For the text-containing cell, return its midpoint in (x, y) coordinate format. 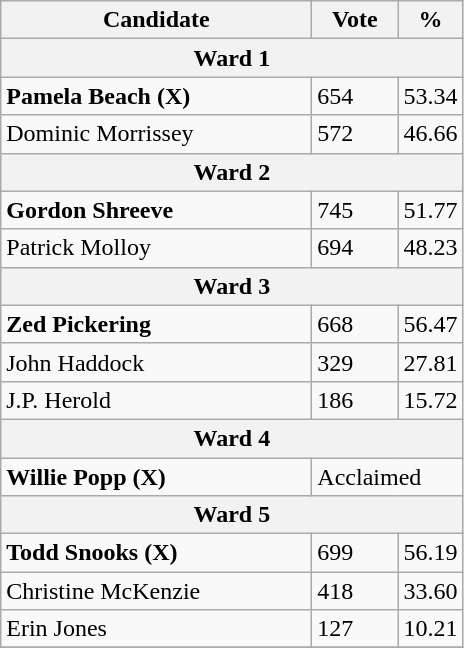
418 (355, 591)
27.81 (430, 362)
Willie Popp (X) (156, 477)
John Haddock (156, 362)
Candidate (156, 20)
745 (355, 210)
56.19 (430, 553)
668 (355, 324)
Todd Snooks (X) (156, 553)
Vote (355, 20)
33.60 (430, 591)
48.23 (430, 248)
Patrick Molloy (156, 248)
127 (355, 629)
Ward 2 (232, 172)
% (430, 20)
53.34 (430, 96)
Ward 4 (232, 438)
J.P. Herold (156, 400)
329 (355, 362)
699 (355, 553)
654 (355, 96)
46.66 (430, 134)
Acclaimed (388, 477)
Zed Pickering (156, 324)
56.47 (430, 324)
572 (355, 134)
Ward 3 (232, 286)
Christine McKenzie (156, 591)
Ward 5 (232, 515)
Dominic Morrissey (156, 134)
Erin Jones (156, 629)
186 (355, 400)
15.72 (430, 400)
51.77 (430, 210)
10.21 (430, 629)
Gordon Shreeve (156, 210)
Pamela Beach (X) (156, 96)
694 (355, 248)
Ward 1 (232, 58)
